Return the [X, Y] coordinate for the center point of the cell that contains the specified text.  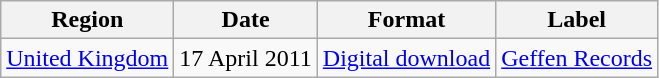
United Kingdom [88, 58]
Region [88, 20]
Geffen Records [577, 58]
Date [246, 20]
Label [577, 20]
Digital download [406, 58]
17 April 2011 [246, 58]
Format [406, 20]
